Capture the cell that displays the provided text and extract its (x, y) central coordinate. 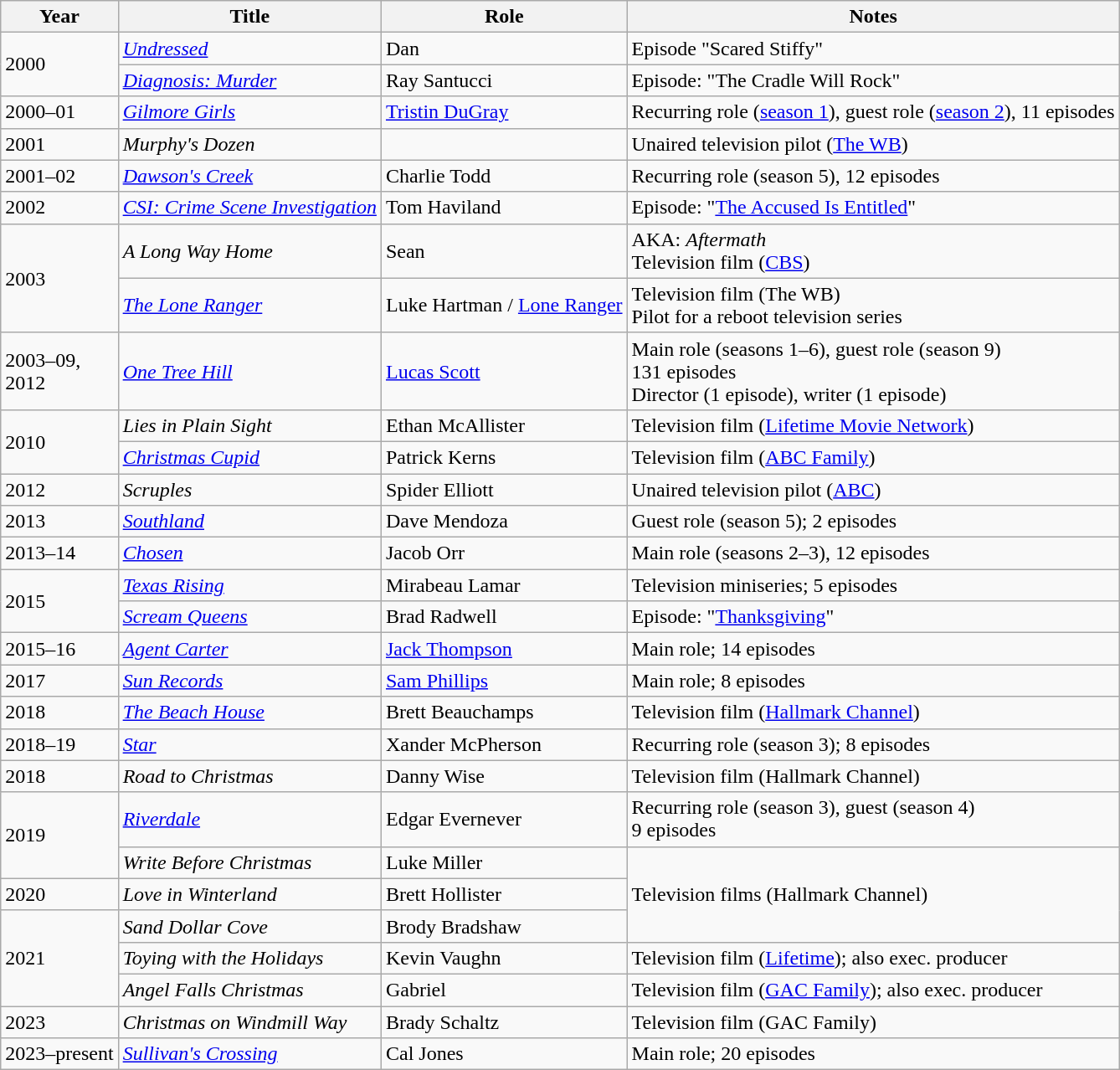
2001–02 (59, 176)
Ethan McAllister (504, 425)
Luke Miller (504, 862)
Cal Jones (504, 1054)
Murphy's Dozen (249, 144)
Title (249, 17)
Ray Santucci (504, 80)
Brad Radwell (504, 617)
Spider Elliott (504, 490)
2001 (59, 144)
Recurring role (season 3); 8 episodes (873, 744)
2018–19 (59, 744)
Recurring role (season 3), guest (season 4)9 episodes (873, 819)
Tom Haviland (504, 208)
Episode: "The Accused Is Entitled" (873, 208)
2013 (59, 522)
Charlie Todd (504, 176)
Patrick Kerns (504, 457)
The Lone Ranger (249, 305)
Star (249, 744)
Tristin DuGray (504, 112)
Episode: "Thanksgiving" (873, 617)
Television film (GAC Family) (873, 1022)
Main role; 20 episodes (873, 1054)
Unaired television pilot (The WB) (873, 144)
Gabriel (504, 990)
Brody Bradshaw (504, 926)
Scruples (249, 490)
Year (59, 17)
Sullivan's Crossing (249, 1054)
Brady Schaltz (504, 1022)
Sam Phillips (504, 681)
Chosen (249, 553)
Christmas Cupid (249, 457)
2020 (59, 894)
Riverdale (249, 819)
Dawson's Creek (249, 176)
Recurring role (season 1), guest role (season 2), 11 episodes (873, 112)
Dave Mendoza (504, 522)
A Long Way Home (249, 251)
2015 (59, 601)
Main role (seasons 1–6), guest role (season 9)131 episodes Director (1 episode), writer (1 episode) (873, 371)
2003 (59, 278)
AKA: AftermathTelevision film (CBS) (873, 251)
Television film (GAC Family); also exec. producer (873, 990)
Role (504, 17)
Notes (873, 17)
Jack Thompson (504, 649)
Angel Falls Christmas (249, 990)
2012 (59, 490)
Television films (Hallmark Channel) (873, 894)
Main role; 14 episodes (873, 649)
Main role; 8 episodes (873, 681)
2000 (59, 64)
Episode: "The Cradle Will Rock" (873, 80)
Sun Records (249, 681)
Scream Queens (249, 617)
2003–09,2012 (59, 371)
2019 (59, 836)
Sean (504, 251)
2023–present (59, 1054)
2010 (59, 441)
Television miniseries; 5 episodes (873, 585)
Luke Hartman / Lone Ranger (504, 305)
2023 (59, 1022)
Love in Winterland (249, 894)
Lucas Scott (504, 371)
2015–16 (59, 649)
Xander McPherson (504, 744)
Guest role (season 5); 2 episodes (873, 522)
Television film (Lifetime Movie Network) (873, 425)
Episode "Scared Stiffy" (873, 49)
2002 (59, 208)
Kevin Vaughn (504, 958)
2017 (59, 681)
Jacob Orr (504, 553)
Toying with the Holidays (249, 958)
Southland (249, 522)
Main role (seasons 2–3), 12 episodes (873, 553)
2013–14 (59, 553)
Lies in Plain Sight (249, 425)
Undressed (249, 49)
Brett Hollister (504, 894)
Sand Dollar Cove (249, 926)
Television film (The WB) Pilot for a reboot television series (873, 305)
Agent Carter (249, 649)
Gilmore Girls (249, 112)
Unaired television pilot (ABC) (873, 490)
2000–01 (59, 112)
The Beach House (249, 712)
Edgar Evernever (504, 819)
Television film (ABC Family) (873, 457)
Road to Christmas (249, 776)
2021 (59, 958)
Dan (504, 49)
Mirabeau Lamar (504, 585)
Television film (Lifetime); also exec. producer (873, 958)
Christmas on Windmill Way (249, 1022)
Diagnosis: Murder (249, 80)
Write Before Christmas (249, 862)
CSI: Crime Scene Investigation (249, 208)
Danny Wise (504, 776)
Recurring role (season 5), 12 episodes (873, 176)
Texas Rising (249, 585)
Brett Beauchamps (504, 712)
One Tree Hill (249, 371)
